Identify which cell holds the provided text, then report its (x, y) central coordinate. 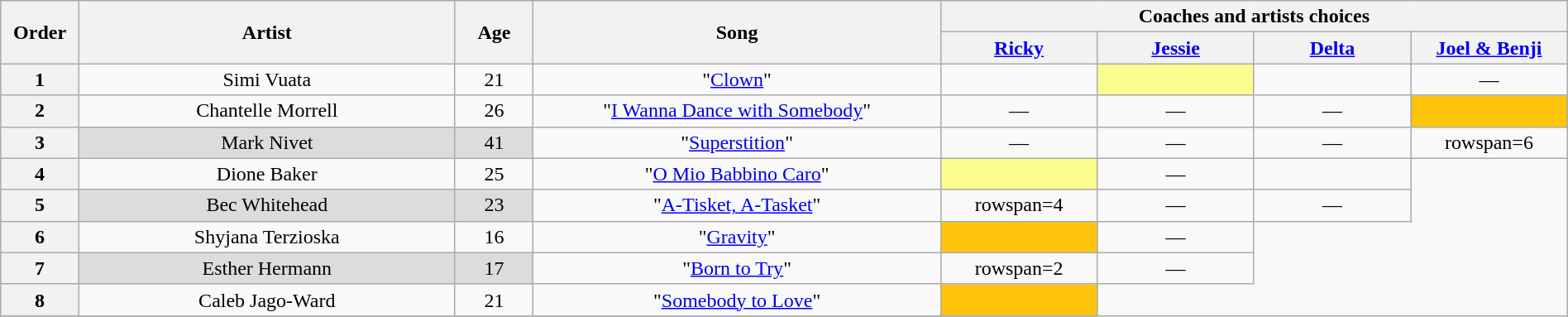
25 (495, 174)
"Clown" (738, 79)
Age (495, 32)
1 (40, 79)
Coaches and artists choices (1254, 17)
Simi Vuata (266, 79)
Order (40, 32)
Bec Whitehead (266, 205)
17 (495, 268)
Dione Baker (266, 174)
Esther Hermann (266, 268)
Mark Nivet (266, 142)
5 (40, 205)
8 (40, 300)
7 (40, 268)
"Superstition" (738, 142)
Joel & Benji (1489, 48)
"Gravity" (738, 237)
6 (40, 237)
"O Mio Babbino Caro" (738, 174)
4 (40, 174)
"I Wanna Dance with Somebody" (738, 111)
Caleb Jago-Ward (266, 300)
Ricky (1019, 48)
"Somebody to Love" (738, 300)
rowspan=6 (1489, 142)
rowspan=4 (1019, 205)
Jessie (1176, 48)
Delta (1331, 48)
23 (495, 205)
Artist (266, 32)
Song (738, 32)
26 (495, 111)
16 (495, 237)
41 (495, 142)
rowspan=2 (1019, 268)
2 (40, 111)
Chantelle Morrell (266, 111)
Shyjana Terzioska (266, 237)
"A-Tisket, A-Tasket" (738, 205)
"Born to Try" (738, 268)
3 (40, 142)
